Output the [x, y] coordinate of the center of the cell containing the given text.  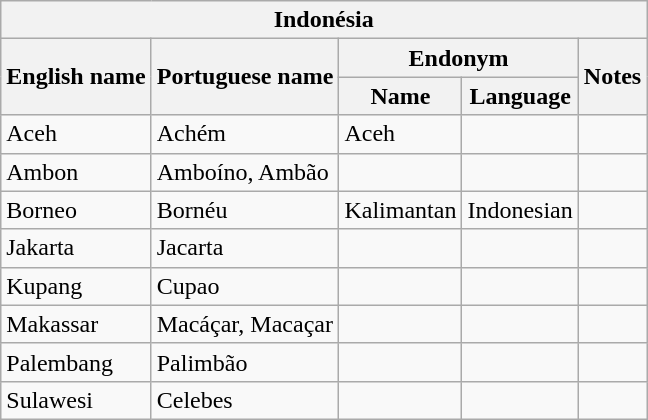
Endonym [458, 58]
Kupang [76, 286]
Macáçar, Macaçar [245, 324]
Sulawesi [76, 400]
Jacarta [245, 248]
Indonésia [324, 20]
Palimbão [245, 362]
Portuguese name [245, 77]
Achém [245, 134]
Indonesian [520, 210]
English name [76, 77]
Makassar [76, 324]
Ambon [76, 172]
Notes [612, 77]
Kalimantan [400, 210]
Jakarta [76, 248]
Cupao [245, 286]
Name [400, 96]
Borneo [76, 210]
Celebes [245, 400]
Language [520, 96]
Amboíno, Ambão [245, 172]
Palembang [76, 362]
Bornéu [245, 210]
